Find where the given text appears and provide that cell's center as [x, y] coordinate. 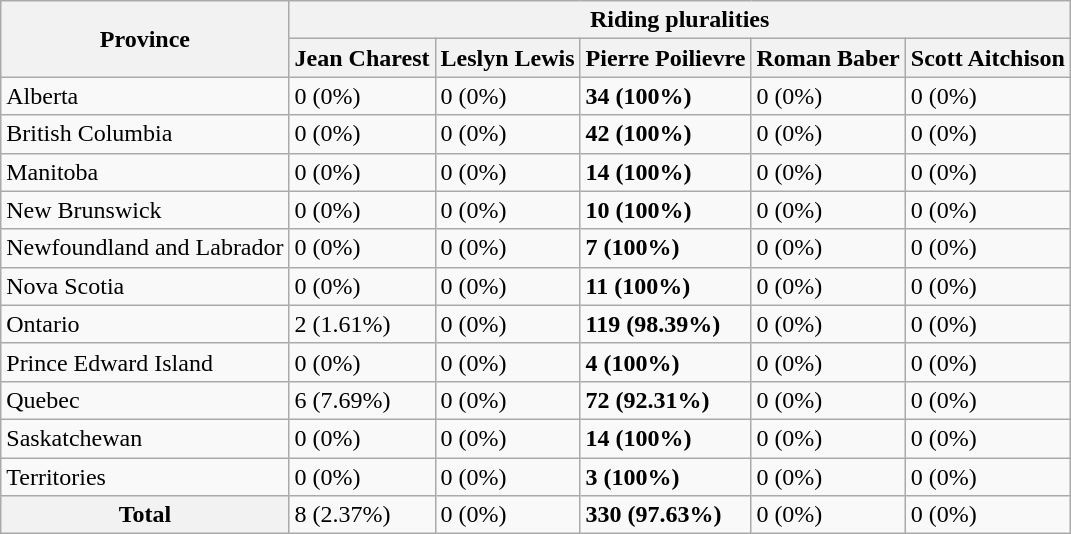
New Brunswick [145, 210]
Ontario [145, 324]
Territories [145, 477]
Newfoundland and Labrador [145, 248]
Quebec [145, 400]
Roman Baber [828, 58]
42 (100%) [666, 134]
8 (2.37%) [362, 515]
Total [145, 515]
72 (92.31%) [666, 400]
Jean Charest [362, 58]
Pierre Poilievre [666, 58]
Scott Aitchison [988, 58]
Nova Scotia [145, 286]
7 (100%) [666, 248]
34 (100%) [666, 96]
2 (1.61%) [362, 324]
119 (98.39%) [666, 324]
6 (7.69%) [362, 400]
10 (100%) [666, 210]
330 (97.63%) [666, 515]
11 (100%) [666, 286]
Prince Edward Island [145, 362]
Manitoba [145, 172]
British Columbia [145, 134]
Leslyn Lewis [508, 58]
3 (100%) [666, 477]
Riding pluralities [680, 20]
Saskatchewan [145, 438]
4 (100%) [666, 362]
Alberta [145, 96]
Province [145, 39]
